Pinpoint the cell where the given text exists, returning its (X, Y) midpoint coordinate. 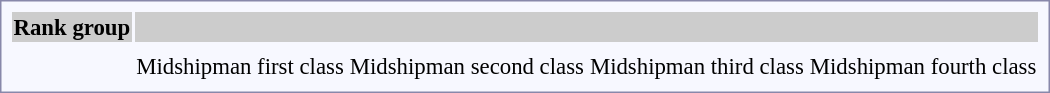
Midshipman first class (240, 66)
Midshipman third class (696, 66)
Midshipman fourth class (923, 66)
Midshipman second class (466, 66)
Rank group (72, 27)
